Provide the (X, Y) coordinate of the cell's center where the given text is located.  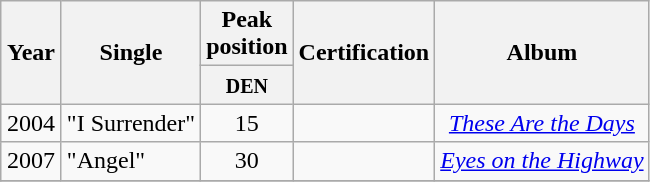
"I Surrender" (130, 123)
These Are the Days (542, 123)
Album (542, 52)
"Angel" (130, 161)
Peak position (247, 34)
2004 (32, 123)
Eyes on the Highway (542, 161)
Single (130, 52)
30 (247, 161)
DEN (247, 85)
Certification (364, 52)
15 (247, 123)
Year (32, 52)
2007 (32, 161)
